Capture the cell that displays the provided text and extract its (X, Y) central coordinate. 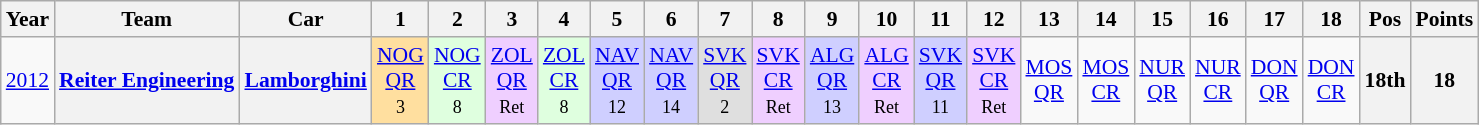
MOSCR (1106, 80)
Reiter Engineering (146, 80)
ALGCRRet (886, 80)
18th (1386, 80)
13 (1048, 19)
15 (1162, 19)
Lamborghini (305, 80)
2012 (28, 80)
9 (832, 19)
8 (778, 19)
NOGQR3 (400, 80)
NAVQR12 (617, 80)
17 (1274, 19)
3 (512, 19)
DONQR (1274, 80)
1 (400, 19)
6 (671, 19)
10 (886, 19)
Points (1444, 19)
DONCR (1332, 80)
7 (724, 19)
12 (994, 19)
Team (146, 19)
Pos (1386, 19)
16 (1218, 19)
NURQR (1162, 80)
14 (1106, 19)
NAVQR14 (671, 80)
ZOLQRRet (512, 80)
MOSQR (1048, 80)
Year (28, 19)
ZOLCR8 (564, 80)
SVKQR2 (724, 80)
Car (305, 19)
ALGQR13 (832, 80)
5 (617, 19)
SVKQR11 (940, 80)
NOGCR8 (458, 80)
2 (458, 19)
4 (564, 19)
11 (940, 19)
NURCR (1218, 80)
